Find where the given text appears and provide that cell's center as (X, Y) coordinate. 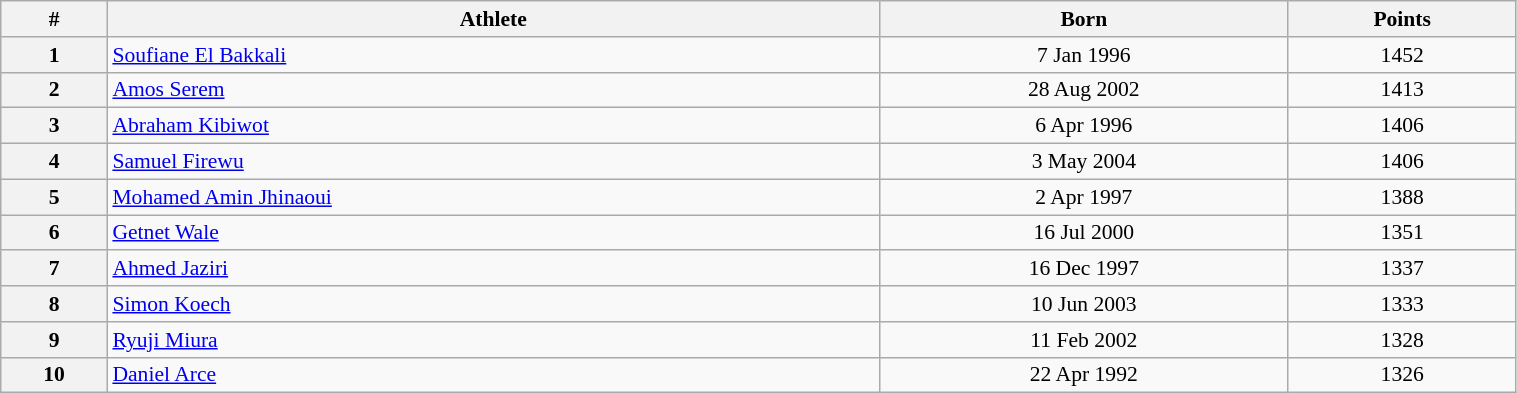
Simon Koech (493, 304)
8 (54, 304)
7 Jan 1996 (1084, 55)
28 Aug 2002 (1084, 90)
1351 (1402, 233)
5 (54, 197)
2 (54, 90)
Mohamed Amin Jhinaoui (493, 197)
1452 (1402, 55)
1413 (1402, 90)
Born (1084, 19)
6 Apr 1996 (1084, 126)
9 (54, 340)
7 (54, 269)
16 Jul 2000 (1084, 233)
22 Apr 1992 (1084, 375)
Getnet Wale (493, 233)
1337 (1402, 269)
Amos Serem (493, 90)
Points (1402, 19)
3 (54, 126)
Athlete (493, 19)
1333 (1402, 304)
Soufiane El Bakkali (493, 55)
# (54, 19)
4 (54, 162)
2 Apr 1997 (1084, 197)
6 (54, 233)
1326 (1402, 375)
10 Jun 2003 (1084, 304)
1 (54, 55)
1388 (1402, 197)
Ryuji Miura (493, 340)
3 May 2004 (1084, 162)
10 (54, 375)
11 Feb 2002 (1084, 340)
Abraham Kibiwot (493, 126)
16 Dec 1997 (1084, 269)
Daniel Arce (493, 375)
1328 (1402, 340)
Ahmed Jaziri (493, 269)
Samuel Firewu (493, 162)
